Capture the cell that displays the provided text and extract its [X, Y] central coordinate. 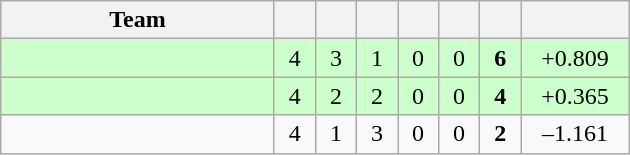
6 [500, 58]
+0.365 [576, 96]
+0.809 [576, 58]
–1.161 [576, 134]
Team [138, 20]
